Return the (x, y) coordinate for the center point of the cell that contains the specified text.  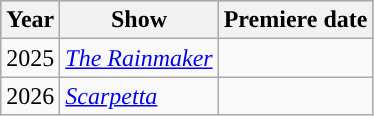
2025 (30, 58)
2026 (30, 96)
Premiere date (296, 20)
Year (30, 20)
The Rainmaker (139, 58)
Scarpetta (139, 96)
Show (139, 20)
